Extract the [X, Y] coordinate from the center of the cell holding the provided text.  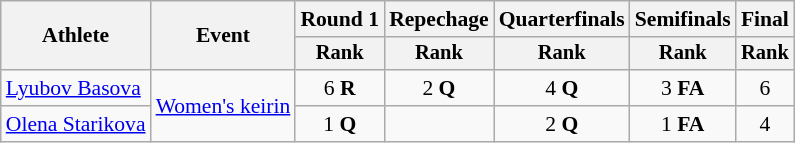
Round 1 [340, 19]
Olena Starikova [76, 124]
Women's keirin [224, 106]
Lyubov Basova [76, 88]
Athlete [76, 36]
Semifinals [683, 19]
3 FA [683, 88]
6 R [340, 88]
Repechage [439, 19]
1 Q [340, 124]
Final [765, 19]
1 FA [683, 124]
6 [765, 88]
Quarterfinals [562, 19]
Event [224, 36]
4 [765, 124]
4 Q [562, 88]
